Return [X, Y] of the center of cell containing provided text 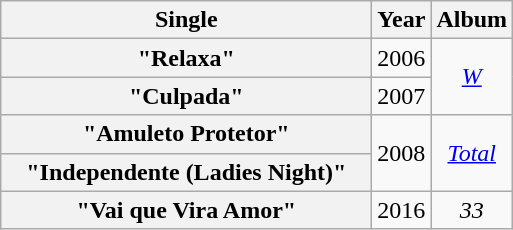
Album [472, 20]
W [472, 77]
Single [186, 20]
"Vai que Vira Amor" [186, 210]
2006 [402, 58]
Year [402, 20]
"Independente (Ladies Night)" [186, 172]
2007 [402, 96]
2016 [402, 210]
33 [472, 210]
"Amuleto Protetor" [186, 134]
"Relaxa" [186, 58]
"Culpada" [186, 96]
Total [472, 153]
2008 [402, 153]
